Determine the [X, Y] coordinate at the center of the cell enclosing the given text.  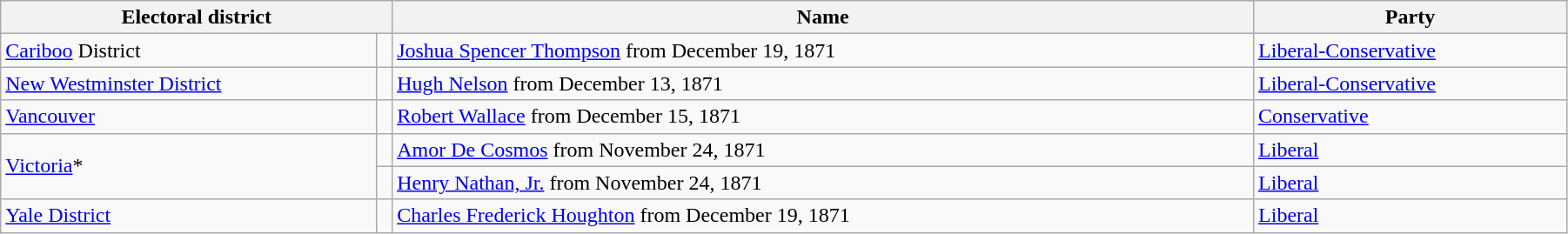
Electoral district [197, 17]
Joshua Spencer Thompson from December 19, 1871 [823, 50]
Yale District [189, 216]
Name [823, 17]
Victoria* [189, 166]
Henry Nathan, Jr. from November 24, 1871 [823, 183]
Party [1411, 17]
Hugh Nelson from December 13, 1871 [823, 84]
Amor De Cosmos from November 24, 1871 [823, 150]
Conservative [1411, 117]
Charles Frederick Houghton from December 19, 1871 [823, 216]
Cariboo District [189, 50]
New Westminster District [189, 84]
Vancouver [189, 117]
Robert Wallace from December 15, 1871 [823, 117]
